Scan for the cell matching the given text and deliver its [x, y] coordinate at center. 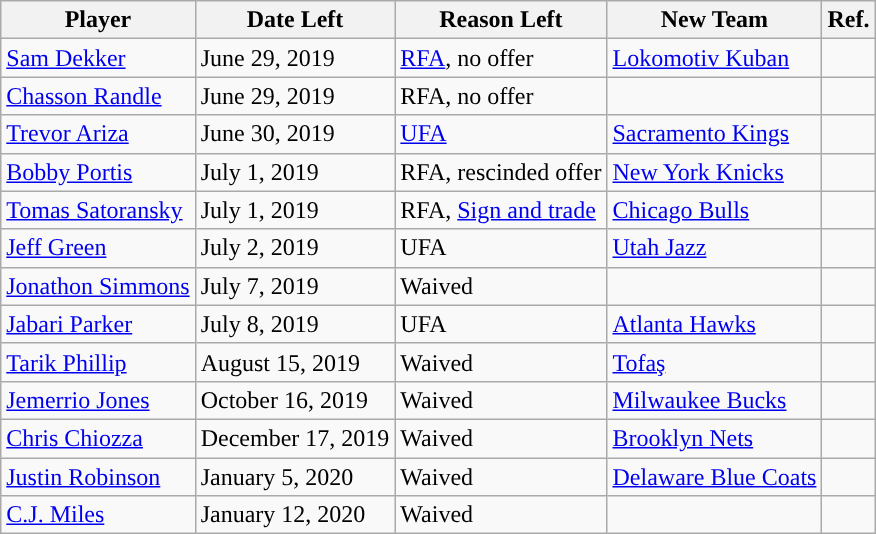
New York Knicks [714, 172]
New Team [714, 20]
July 2, 2019 [295, 248]
Milwaukee Bucks [714, 400]
C.J. Miles [98, 515]
RFA, Sign and trade [501, 210]
Chicago Bulls [714, 210]
Bobby Portis [98, 172]
Tofaş [714, 362]
Atlanta Hawks [714, 324]
August 15, 2019 [295, 362]
December 17, 2019 [295, 438]
Player [98, 20]
January 5, 2020 [295, 477]
Utah Jazz [714, 248]
Lokomotiv Kuban [714, 58]
Jabari Parker [98, 324]
Jemerrio Jones [98, 400]
January 12, 2020 [295, 515]
July 8, 2019 [295, 324]
Brooklyn Nets [714, 438]
Tarik Phillip [98, 362]
Sam Dekker [98, 58]
Jonathon Simmons [98, 286]
June 30, 2019 [295, 134]
July 7, 2019 [295, 286]
Jeff Green [98, 248]
Ref. [848, 20]
Date Left [295, 20]
Delaware Blue Coats [714, 477]
Chasson Randle [98, 96]
Justin Robinson [98, 477]
October 16, 2019 [295, 400]
Sacramento Kings [714, 134]
Trevor Ariza [98, 134]
Reason Left [501, 20]
RFA, rescinded offer [501, 172]
Chris Chiozza [98, 438]
Tomas Satoransky [98, 210]
